Find where the given text appears and provide that cell's center as [x, y] coordinate. 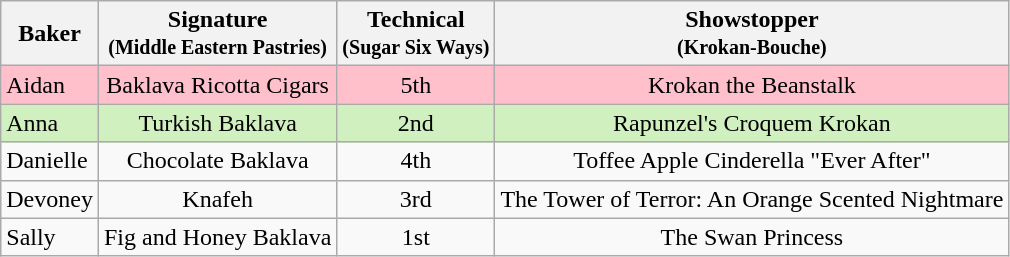
Fig and Honey Baklava [217, 237]
Devoney [50, 199]
Sally [50, 237]
The Swan Princess [752, 237]
The Tower of Terror: An Orange Scented Nightmare [752, 199]
Turkish Baklava [217, 123]
Showstopper(Krokan-Bouche) [752, 34]
Aidan [50, 85]
Signature(Middle Eastern Pastries) [217, 34]
2nd [416, 123]
Technical(Sugar Six Ways) [416, 34]
Baklava Ricotta Cigars [217, 85]
Knafeh [217, 199]
Baker [50, 34]
Chocolate Baklava [217, 161]
Danielle [50, 161]
Rapunzel's Croquem Krokan [752, 123]
1st [416, 237]
5th [416, 85]
Anna [50, 123]
3rd [416, 199]
Toffee Apple Cinderella "Ever After" [752, 161]
Krokan the Beanstalk [752, 85]
4th [416, 161]
